Find where the given text appears and provide that cell's center as [x, y] coordinate. 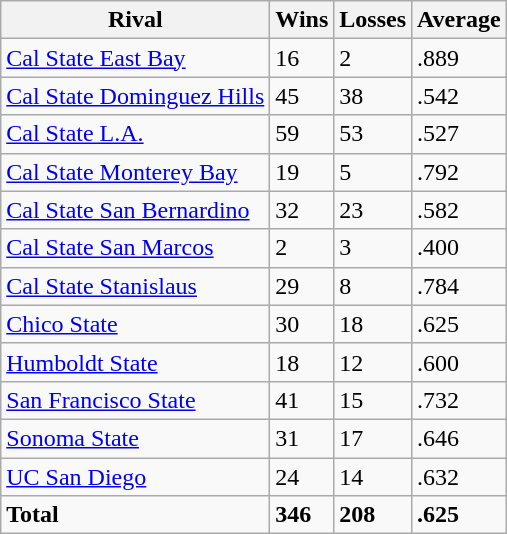
5 [373, 172]
.889 [460, 58]
12 [373, 362]
Cal State Stanislaus [136, 286]
16 [302, 58]
Cal State San Bernardino [136, 210]
Average [460, 20]
Cal State East Bay [136, 58]
31 [302, 438]
Chico State [136, 324]
Cal State San Marcos [136, 248]
Cal State Dominguez Hills [136, 96]
24 [302, 477]
45 [302, 96]
Wins [302, 20]
8 [373, 286]
208 [373, 515]
14 [373, 477]
41 [302, 400]
17 [373, 438]
Sonoma State [136, 438]
Cal State Monterey Bay [136, 172]
.582 [460, 210]
.732 [460, 400]
.646 [460, 438]
.527 [460, 134]
3 [373, 248]
Total [136, 515]
346 [302, 515]
.542 [460, 96]
.632 [460, 477]
29 [302, 286]
32 [302, 210]
UC San Diego [136, 477]
.792 [460, 172]
30 [302, 324]
19 [302, 172]
Rival [136, 20]
Humboldt State [136, 362]
Losses [373, 20]
.600 [460, 362]
53 [373, 134]
.400 [460, 248]
.784 [460, 286]
38 [373, 96]
San Francisco State [136, 400]
23 [373, 210]
59 [302, 134]
15 [373, 400]
Cal State L.A. [136, 134]
